Extract the [x, y] coordinate from the center of the cell holding the provided text.  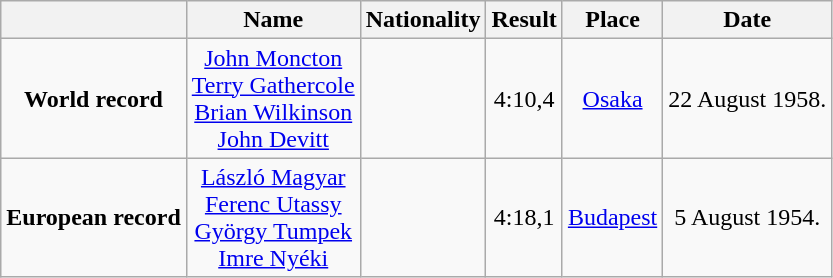
László MagyarFerenc UtassyGyörgy TumpekImre Nyéki [273, 218]
Nationality [423, 20]
John MonctonTerry GathercoleBrian WilkinsonJohn Devitt [273, 98]
5 August 1954. [748, 218]
Name [273, 20]
European record [94, 218]
Budapest [612, 218]
Date [748, 20]
4:18,1 [524, 218]
Osaka [612, 98]
World record [94, 98]
22 August 1958. [748, 98]
Result [524, 20]
Place [612, 20]
4:10,4 [524, 98]
